Output the (x, y) coordinate of the center of the cell containing the given text.  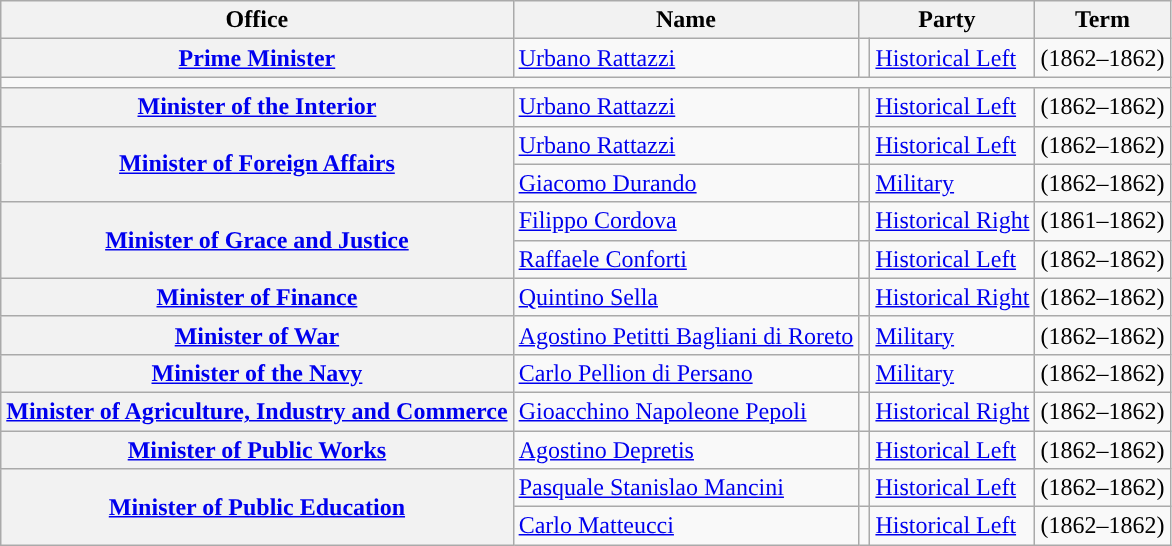
Name (686, 20)
Term (1102, 20)
Carlo Pellion di Persano (686, 373)
Filippo Cordova (686, 221)
Pasquale Stanislao Mancini (686, 488)
Minister of Finance (257, 297)
Agostino Petitti Bagliani di Roreto (686, 335)
(1861–1862) (1102, 221)
Minister of Public Education (257, 507)
Carlo Matteucci (686, 526)
Gioacchino Napoleone Pepoli (686, 411)
Office (257, 20)
Minister of Agriculture, Industry and Commerce (257, 411)
Giacomo Durando (686, 183)
Party (947, 20)
Agostino Depretis (686, 449)
Minister of Grace and Justice (257, 240)
Raffaele Conforti (686, 259)
Minister of War (257, 335)
Quintino Sella (686, 297)
Minister of Foreign Affairs (257, 164)
Minister of the Interior (257, 107)
Minister of Public Works (257, 449)
Prime Minister (257, 58)
Minister of the Navy (257, 373)
